Search for the cell housing the specified text and yield its [X, Y] center coordinate. 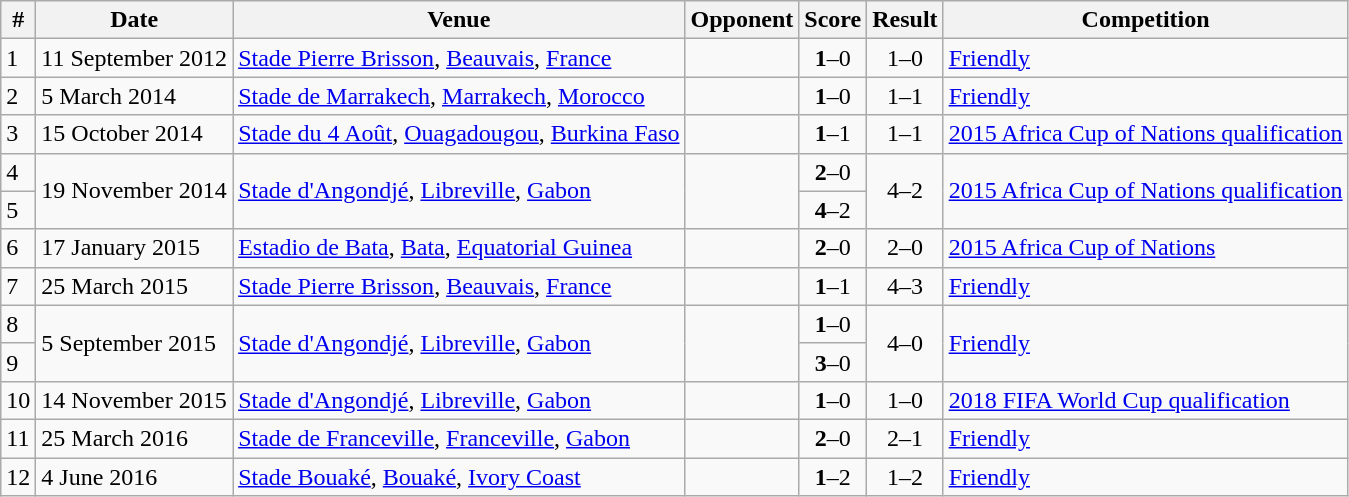
Stade de Franceville, Franceville, Gabon [459, 438]
19 November 2014 [134, 191]
12 [18, 477]
Opponent [742, 20]
5 [18, 210]
11 [18, 438]
15 October 2014 [134, 134]
Estadio de Bata, Bata, Equatorial Guinea [459, 248]
25 March 2015 [134, 286]
Venue [459, 20]
2 [18, 96]
4 [18, 172]
Stade Bouaké, Bouaké, Ivory Coast [459, 477]
Result [905, 20]
2–1 [905, 438]
3–0 [833, 362]
3 [18, 134]
1 [18, 58]
# [18, 20]
25 March 2016 [134, 438]
Stade du 4 Août, Ouagadougou, Burkina Faso [459, 134]
9 [18, 362]
4 June 2016 [134, 477]
Competition [1146, 20]
6 [18, 248]
7 [18, 286]
2018 FIFA World Cup qualification [1146, 400]
17 January 2015 [134, 248]
5 March 2014 [134, 96]
2015 Africa Cup of Nations [1146, 248]
11 September 2012 [134, 58]
8 [18, 324]
5 September 2015 [134, 343]
4–3 [905, 286]
Stade de Marrakech, Marrakech, Morocco [459, 96]
Score [833, 20]
Date [134, 20]
10 [18, 400]
14 November 2015 [134, 400]
4–0 [905, 343]
